Search for the cell housing the specified text and yield its [X, Y] center coordinate. 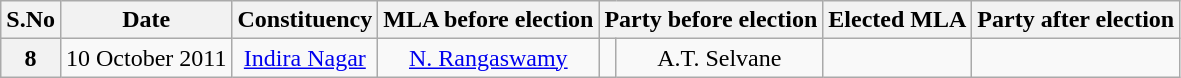
Party after election [1076, 20]
8 [31, 58]
10 October 2011 [146, 58]
MLA before election [488, 20]
A.T. Selvane [720, 58]
N. Rangaswamy [488, 58]
Date [146, 20]
Indira Nagar [305, 58]
Party before election [711, 20]
Constituency [305, 20]
S.No [31, 20]
Elected MLA [898, 20]
